For the text-containing cell, return its midpoint in [X, Y] coordinate format. 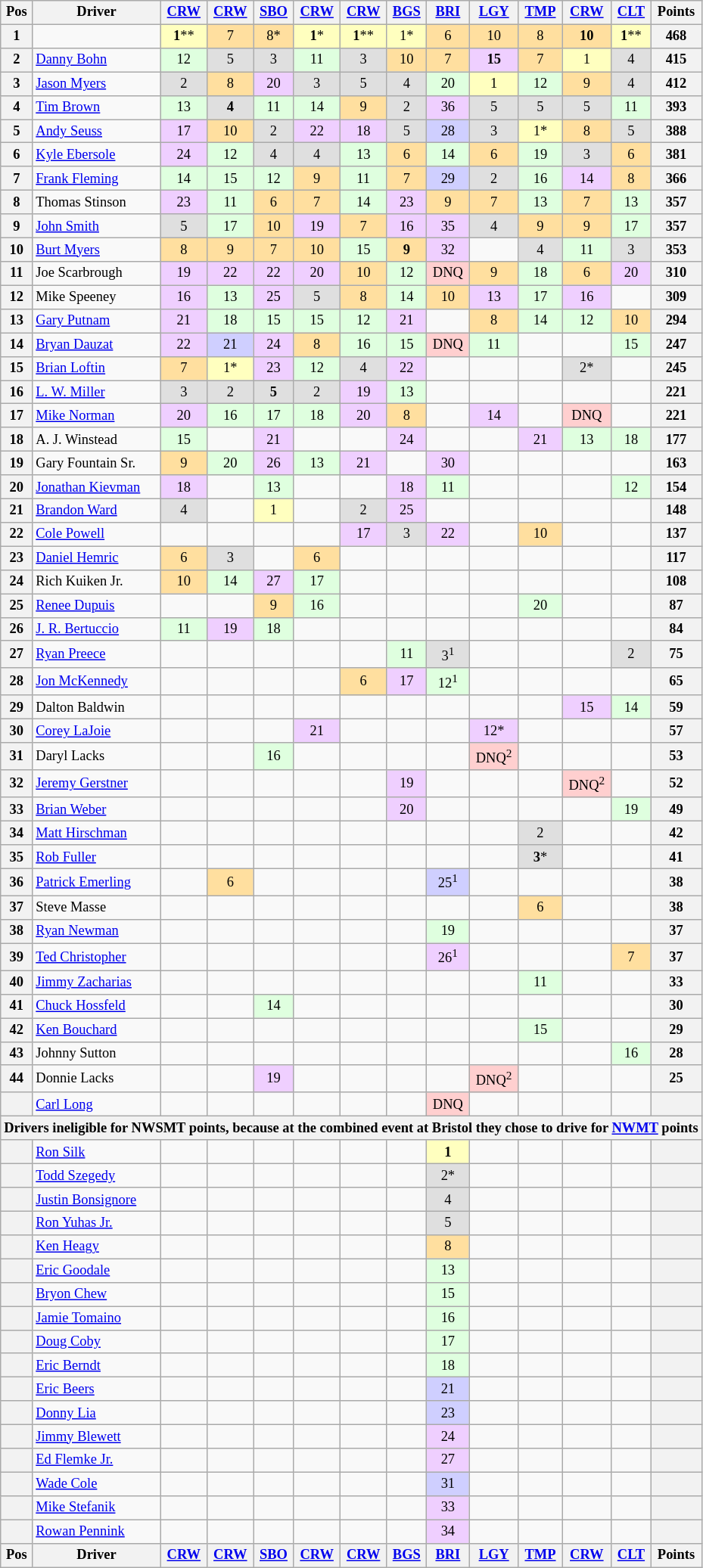
Ed Flemke Jr. [97, 1460]
Eric Beers [97, 1389]
388 [677, 132]
117 [677, 558]
294 [677, 321]
Mike Norman [97, 416]
393 [677, 107]
Andy Seuss [97, 132]
39 [17, 957]
Donnie Lacks [97, 1079]
84 [677, 629]
Todd Szegedy [97, 1175]
137 [677, 534]
Mike Speeney [97, 297]
Carl Long [97, 1104]
245 [677, 368]
Gary Fountain Sr. [97, 463]
Chuck Hossfeld [97, 1006]
Patrick Emerling [97, 883]
Eric Berndt [97, 1366]
121 [448, 682]
53 [677, 756]
Donny Lia [97, 1413]
Wade Cole [97, 1484]
John Smith [97, 225]
Frank Fleming [97, 179]
251 [448, 883]
412 [677, 83]
Jon McKennedy [97, 682]
154 [677, 487]
Cole Powell [97, 534]
65 [677, 682]
Jason Myers [97, 83]
Burt Myers [97, 250]
381 [677, 154]
Bryon Chew [97, 1295]
Jamie Tomaino [97, 1318]
J. R. Bertuccio [97, 629]
148 [677, 511]
310 [677, 274]
Eric Goodale [97, 1271]
52 [677, 784]
A. J. Winstead [97, 440]
87 [677, 605]
L. W. Miller [97, 392]
309 [677, 297]
353 [677, 250]
3* [540, 856]
12* [493, 731]
57 [677, 731]
Thomas Stinson [97, 203]
468 [677, 36]
8* [274, 36]
Rowan Pennink [97, 1531]
59 [677, 708]
Daryl Lacks [97, 756]
Gary Putnam [97, 321]
Mike Stefanik [97, 1508]
Ron Silk [97, 1151]
Ron Yuhas Jr. [97, 1224]
Kyle Ebersole [97, 154]
Jimmy Zacharias [97, 982]
Ryan Newman [97, 932]
366 [677, 179]
Danny Bohn [97, 61]
Renee Dupuis [97, 605]
163 [677, 463]
Johnny Sutton [97, 1053]
108 [677, 582]
Jeremy Gerstner [97, 784]
Ken Heagy [97, 1247]
Doug Coby [97, 1342]
261 [448, 957]
Drivers ineligible for NWSMT points, because at the combined event at Bristol they chose to drive for NWMT points [351, 1129]
Tim Brown [97, 107]
Rich Kuiken Jr. [97, 582]
Ryan Preece [97, 655]
Jimmy Blewett [97, 1437]
40 [17, 982]
Brian Weber [97, 809]
Ken Bouchard [97, 1030]
Bryan Dauzat [97, 345]
247 [677, 345]
Dalton Baldwin [97, 708]
75 [677, 655]
415 [677, 61]
43 [17, 1053]
Jonathan Kievman [97, 487]
Matt Hirschman [97, 834]
Ted Christopher [97, 957]
Justin Bonsignore [97, 1200]
Joe Scarbrough [97, 274]
Rob Fuller [97, 856]
Corey LaJoie [97, 731]
49 [677, 809]
177 [677, 440]
Brian Loftin [97, 368]
Daniel Hemric [97, 558]
Brandon Ward [97, 511]
Steve Masse [97, 908]
44 [17, 1079]
